Return [x, y] of the center of cell containing provided text 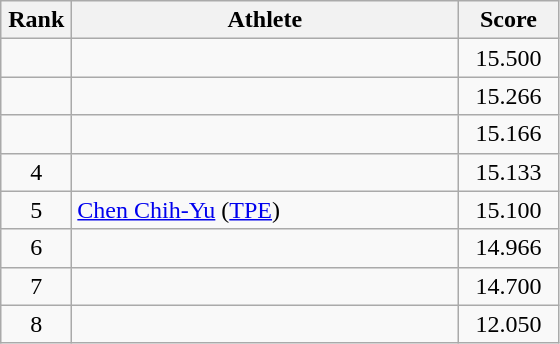
8 [36, 324]
7 [36, 286]
5 [36, 210]
15.166 [508, 134]
15.133 [508, 172]
15.500 [508, 58]
Chen Chih-Yu (TPE) [265, 210]
14.700 [508, 286]
4 [36, 172]
Athlete [265, 20]
15.100 [508, 210]
Rank [36, 20]
15.266 [508, 96]
12.050 [508, 324]
6 [36, 248]
14.966 [508, 248]
Score [508, 20]
